Extract the [X, Y] coordinate from the center of the cell holding the provided text.  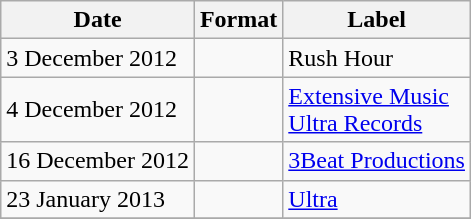
Label [377, 20]
16 December 2012 [98, 161]
Extensive MusicUltra Records [377, 110]
Format [238, 20]
3Beat Productions [377, 161]
23 January 2013 [98, 199]
Rush Hour [377, 58]
3 December 2012 [98, 58]
4 December 2012 [98, 110]
Date [98, 20]
Ultra [377, 199]
